Scan for the cell matching the given text and deliver its [X, Y] coordinate at center. 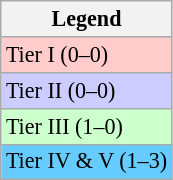
Legend [86, 18]
Tier III (1–0) [86, 126]
Tier II (0–0) [86, 90]
Tier IV & V (1–3) [86, 162]
Tier I (0–0) [86, 54]
